Detect which cell encompasses the target text, then output its [x, y] center coordinate. 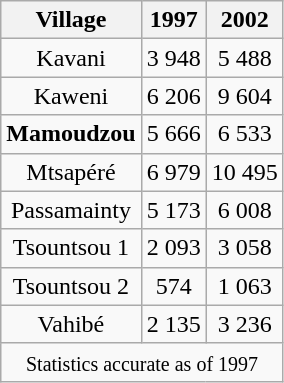
Vahibé [71, 324]
2 135 [174, 324]
6 979 [174, 172]
3 948 [174, 58]
6 533 [244, 134]
1 063 [244, 286]
2002 [244, 20]
Tsountsou 1 [71, 248]
3 236 [244, 324]
6 206 [174, 96]
Passamainty [71, 210]
Village [71, 20]
5 488 [244, 58]
Tsountsou 2 [71, 286]
1997 [174, 20]
Mamoudzou [71, 134]
Statistics accurate as of 1997 [142, 362]
3 058 [244, 248]
9 604 [244, 96]
10 495 [244, 172]
Mtsapéré [71, 172]
2 093 [174, 248]
5 173 [174, 210]
574 [174, 286]
5 666 [174, 134]
Kavani [71, 58]
Kaweni [71, 96]
6 008 [244, 210]
